Identify which cell holds the provided text, then report its [x, y] central coordinate. 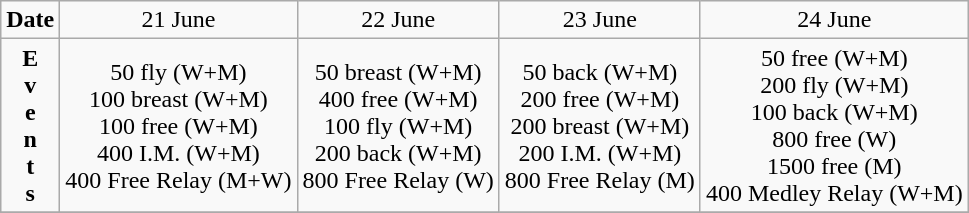
23 June [600, 20]
Events [30, 126]
Date [30, 20]
50 breast (W+M) 400 free (W+M) 100 fly (W+M) 200 back (W+M) 800 Free Relay (W) [398, 126]
21 June [178, 20]
50 free (W+M) 200 fly (W+M) 100 back (W+M) 800 free (W) 1500 free (M) 400 Medley Relay (W+M) [834, 126]
22 June [398, 20]
50 back (W+M) 200 free (W+M) 200 breast (W+M) 200 I.M. (W+M) 800 Free Relay (M) [600, 126]
24 June [834, 20]
50 fly (W+M) 100 breast (W+M) 100 free (W+M) 400 I.M. (W+M) 400 Free Relay (M+W) [178, 126]
